From the cell containing the given text, extract its center point as [X, Y] coordinate. 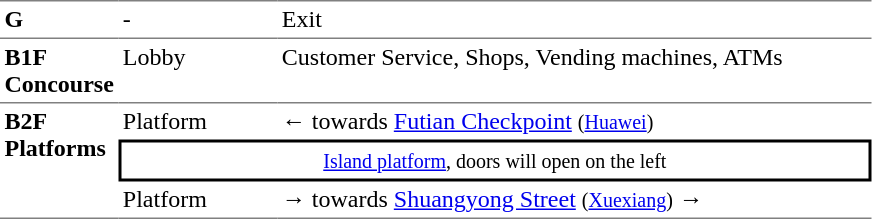
Lobby [198, 71]
- [198, 19]
Platform [198, 122]
← towards Futian Checkpoint (Huawei) [574, 122]
Customer Service, Shops, Vending machines, ATMs [574, 71]
B1FConcourse [59, 71]
Island platform, doors will open on the left [494, 161]
G [59, 19]
Exit [574, 19]
